Pinpoint the cell where the given text exists, returning its (X, Y) midpoint coordinate. 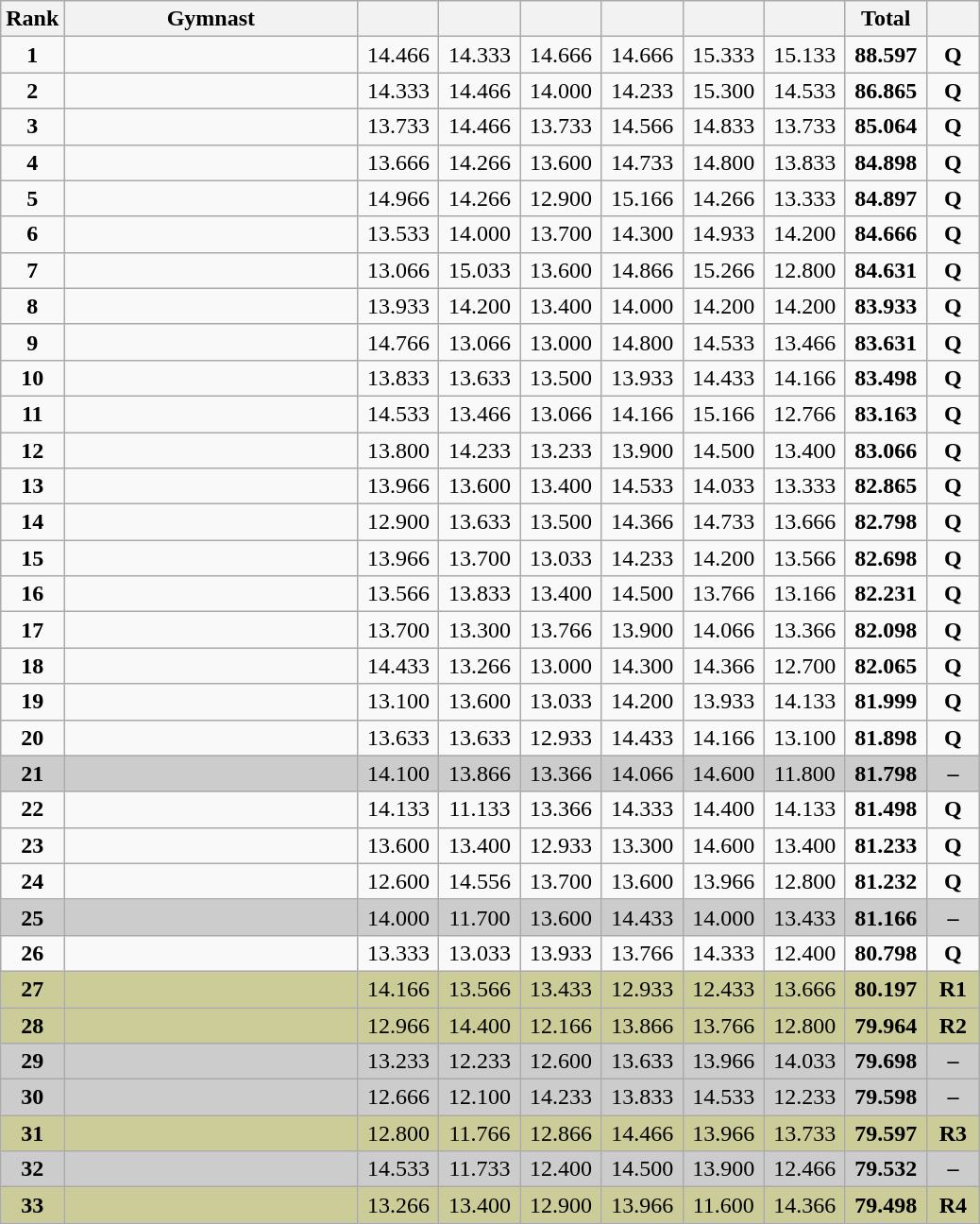
79.698 (886, 1062)
81.498 (886, 809)
29 (32, 1062)
13.800 (398, 450)
R2 (953, 1025)
12.433 (723, 989)
86.865 (886, 91)
80.197 (886, 989)
4 (32, 162)
28 (32, 1025)
12.966 (398, 1025)
83.933 (886, 306)
12.700 (804, 666)
12.166 (561, 1025)
18 (32, 666)
12.466 (804, 1169)
82.865 (886, 486)
25 (32, 917)
19 (32, 702)
82.698 (886, 558)
24 (32, 881)
15.333 (723, 55)
80.798 (886, 953)
11.733 (480, 1169)
6 (32, 234)
14.556 (480, 881)
13.533 (398, 234)
11.766 (480, 1133)
33 (32, 1205)
32 (32, 1169)
17 (32, 630)
20 (32, 738)
15.266 (723, 270)
11 (32, 414)
12.866 (561, 1133)
81.999 (886, 702)
11.133 (480, 809)
12.766 (804, 414)
82.798 (886, 522)
82.065 (886, 666)
Gymnast (211, 19)
16 (32, 594)
10 (32, 378)
Total (886, 19)
83.066 (886, 450)
14 (32, 522)
81.898 (886, 738)
14.966 (398, 198)
81.232 (886, 881)
31 (32, 1133)
21 (32, 773)
84.631 (886, 270)
85.064 (886, 127)
14.833 (723, 127)
88.597 (886, 55)
13 (32, 486)
79.597 (886, 1133)
12 (32, 450)
84.897 (886, 198)
2 (32, 91)
79.598 (886, 1097)
79.964 (886, 1025)
11.600 (723, 1205)
84.666 (886, 234)
81.798 (886, 773)
R3 (953, 1133)
84.898 (886, 162)
14.933 (723, 234)
R1 (953, 989)
12.100 (480, 1097)
79.532 (886, 1169)
26 (32, 953)
82.098 (886, 630)
23 (32, 845)
9 (32, 342)
82.231 (886, 594)
81.233 (886, 845)
81.166 (886, 917)
R4 (953, 1205)
7 (32, 270)
79.498 (886, 1205)
13.166 (804, 594)
83.498 (886, 378)
15.133 (804, 55)
83.631 (886, 342)
14.866 (642, 270)
12.666 (398, 1097)
Rank (32, 19)
11.800 (804, 773)
11.700 (480, 917)
83.163 (886, 414)
8 (32, 306)
3 (32, 127)
14.766 (398, 342)
15 (32, 558)
1 (32, 55)
14.566 (642, 127)
14.100 (398, 773)
22 (32, 809)
27 (32, 989)
30 (32, 1097)
15.300 (723, 91)
5 (32, 198)
15.033 (480, 270)
